Capture the cell that displays the provided text and extract its [X, Y] central coordinate. 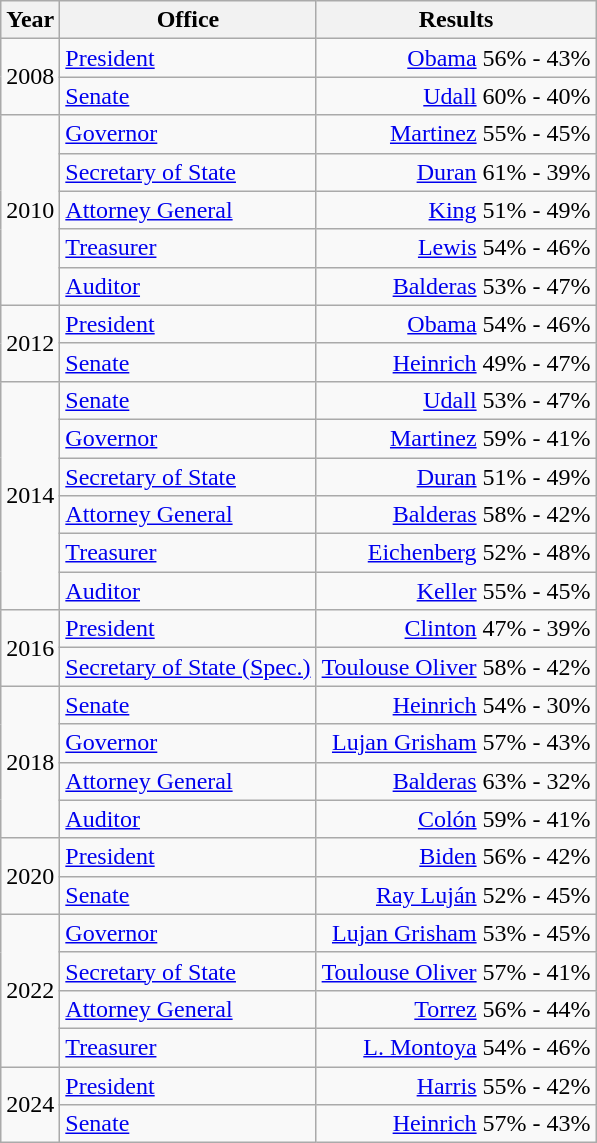
Martinez 59% - 41% [456, 438]
Balderas 63% - 32% [456, 781]
Heinrich 57% - 43% [456, 1124]
Results [456, 20]
Duran 61% - 39% [456, 172]
King 51% - 49% [456, 210]
Lewis 54% - 46% [456, 248]
2020 [30, 876]
Year [30, 20]
2018 [30, 762]
Heinrich 49% - 47% [456, 362]
Clinton 47% - 39% [456, 629]
Secretary of State (Spec.) [188, 667]
Balderas 53% - 47% [456, 286]
Lujan Grisham 53% - 45% [456, 933]
Ray Luján 52% - 45% [456, 895]
Udall 60% - 40% [456, 96]
2016 [30, 648]
2010 [30, 210]
Duran 51% - 49% [456, 477]
Office [188, 20]
Torrez 56% - 44% [456, 1009]
Toulouse Oliver 58% - 42% [456, 667]
2022 [30, 990]
Keller 55% - 45% [456, 591]
2012 [30, 343]
L. Montoya 54% - 46% [456, 1047]
Eichenberg 52% - 48% [456, 553]
2024 [30, 1104]
Toulouse Oliver 57% - 41% [456, 971]
Heinrich 54% - 30% [456, 705]
2014 [30, 495]
Lujan Grisham 57% - 43% [456, 743]
2008 [30, 77]
Obama 54% - 46% [456, 324]
Harris 55% - 42% [456, 1085]
Colón 59% - 41% [456, 819]
Obama 56% - 43% [456, 58]
Martinez 55% - 45% [456, 134]
Udall 53% - 47% [456, 400]
Biden 56% - 42% [456, 857]
Balderas 58% - 42% [456, 515]
